Identify which cell holds the provided text, then report its [x, y] central coordinate. 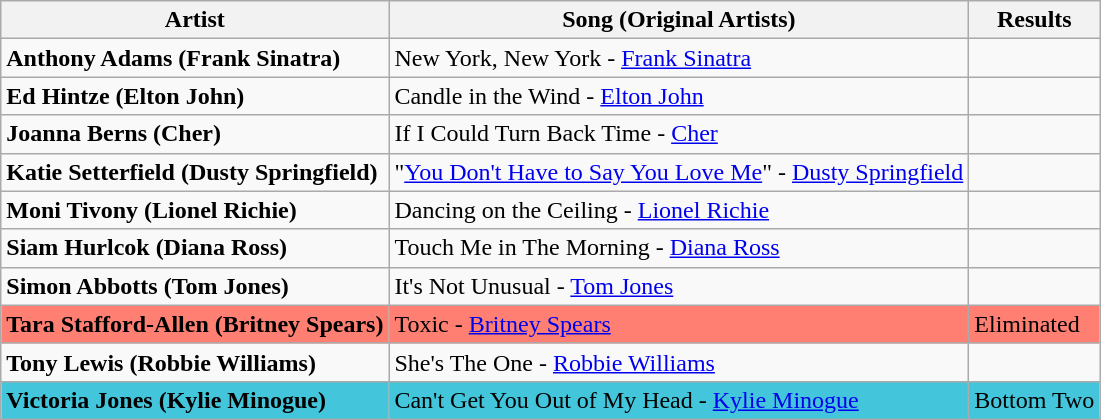
Eliminated [1034, 324]
Bottom Two [1034, 400]
Siam Hurlcok (Diana Ross) [195, 248]
Can't Get You Out of My Head - Kylie Minogue [679, 400]
Song (Original Artists) [679, 20]
Artist [195, 20]
Simon Abbotts (Tom Jones) [195, 286]
Results [1034, 20]
Tony Lewis (Robbie Williams) [195, 362]
Touch Me in The Morning - Diana Ross [679, 248]
Anthony Adams (Frank Sinatra) [195, 58]
"You Don't Have to Say You Love Me" - Dusty Springfield [679, 172]
Candle in the Wind - Elton John [679, 96]
Moni Tivony (Lionel Richie) [195, 210]
Katie Setterfield (Dusty Springfield) [195, 172]
Ed Hintze (Elton John) [195, 96]
New York, New York - Frank Sinatra [679, 58]
Tara Stafford-Allen (Britney Spears) [195, 324]
Dancing on the Ceiling - Lionel Richie [679, 210]
Toxic - Britney Spears [679, 324]
Victoria Jones (Kylie Minogue) [195, 400]
It's Not Unusual - Tom Jones [679, 286]
If I Could Turn Back Time - Cher [679, 134]
She's The One - Robbie Williams [679, 362]
Joanna Berns (Cher) [195, 134]
